From the cell containing the given text, extract its center point as [X, Y] coordinate. 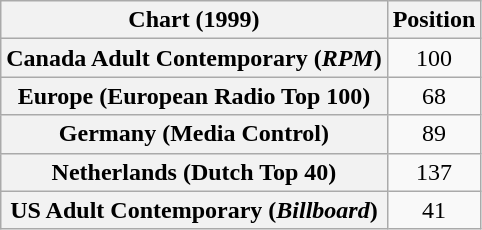
137 [434, 172]
100 [434, 58]
68 [434, 96]
89 [434, 134]
Position [434, 20]
Europe (European Radio Top 100) [194, 96]
Germany (Media Control) [194, 134]
41 [434, 210]
Chart (1999) [194, 20]
US Adult Contemporary (Billboard) [194, 210]
Canada Adult Contemporary (RPM) [194, 58]
Netherlands (Dutch Top 40) [194, 172]
